Output the (x, y) coordinate of the center of the cell containing the given text.  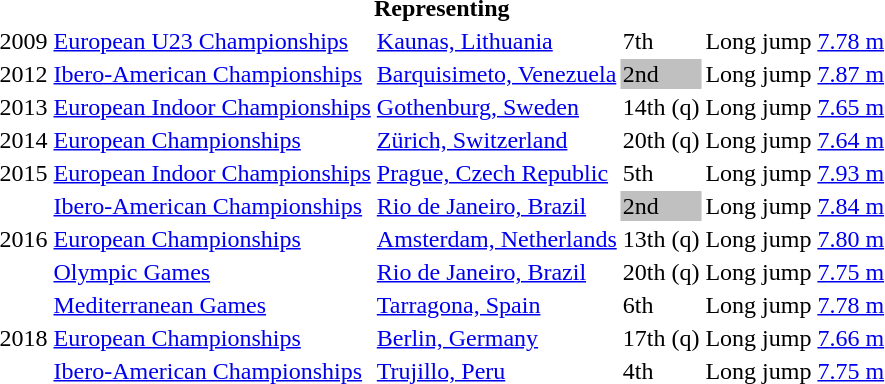
17th (q) (661, 338)
European U23 Championships (212, 41)
Berlin, Germany (496, 338)
Kaunas, Lithuania (496, 41)
14th (q) (661, 107)
7th (661, 41)
Zürich, Switzerland (496, 140)
6th (661, 305)
Mediterranean Games (212, 305)
Prague, Czech Republic (496, 173)
5th (661, 173)
Barquisimeto, Venezuela (496, 74)
13th (q) (661, 239)
Olympic Games (212, 272)
Gothenburg, Sweden (496, 107)
Amsterdam, Netherlands (496, 239)
Tarragona, Spain (496, 305)
